Return (X, Y) of the center of cell containing provided text 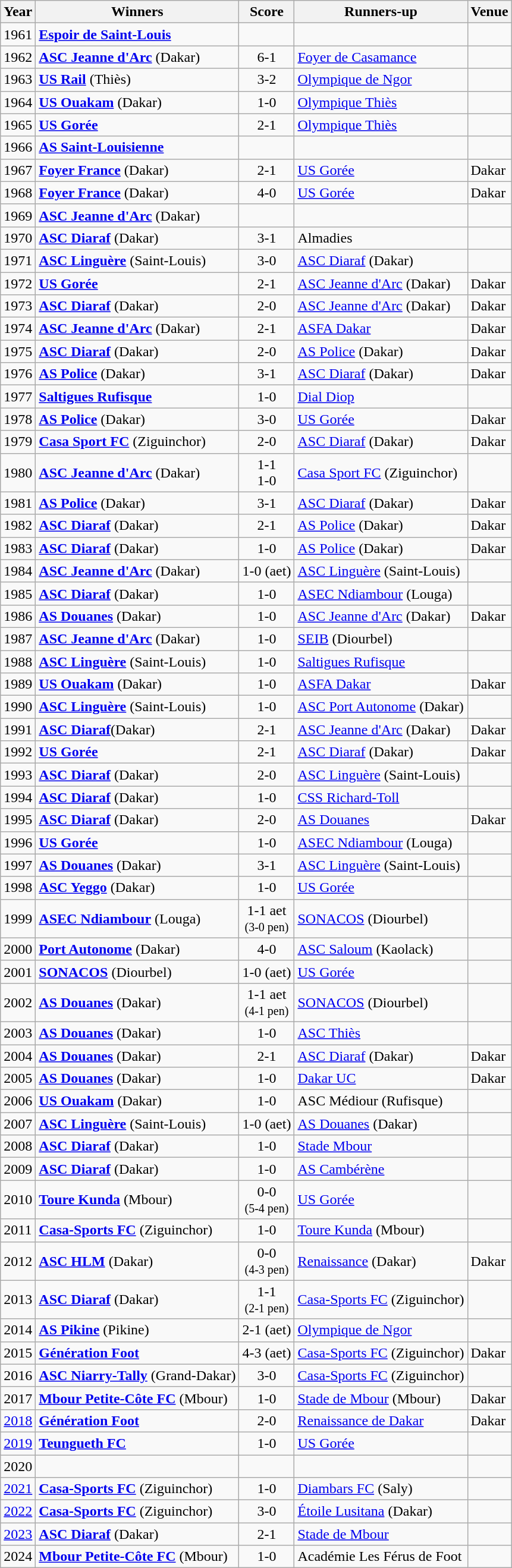
AS Saint-Louisienne (137, 147)
2007 (18, 1124)
Renaissance de Dakar (381, 1421)
2009 (18, 1169)
1992 (18, 752)
1993 (18, 775)
ASC HLM (Dakar) (137, 1261)
2024 (18, 1557)
1966 (18, 147)
1999 (18, 918)
1983 (18, 548)
1996 (18, 843)
1965 (18, 125)
Renaissance (Dakar) (381, 1261)
2018 (18, 1421)
2002 (18, 1003)
Almadies (381, 238)
AS Douanes (381, 820)
1-1 aet(3-0 pen) (266, 918)
CSS Richard-Toll (381, 797)
2006 (18, 1101)
1984 (18, 571)
Foyer de Casamance (381, 57)
Year (18, 12)
6-1 (266, 57)
1989 (18, 684)
1995 (18, 820)
2017 (18, 1398)
ASC Diaraf(Dakar) (137, 730)
2013 (18, 1300)
1998 (18, 888)
2-1 (aet) (266, 1330)
1988 (18, 662)
4-3 (aet) (266, 1353)
2003 (18, 1033)
2015 (18, 1353)
1980 (18, 472)
1968 (18, 193)
1974 (18, 329)
1-11-0 (266, 472)
2001 (18, 972)
Score (266, 12)
1986 (18, 616)
1970 (18, 238)
1-1(2-1 pen) (266, 1300)
2008 (18, 1146)
1990 (18, 707)
1964 (18, 102)
Teungueth FC (137, 1443)
2021 (18, 1489)
Stade Mbour (381, 1146)
1973 (18, 306)
AS Cambérène (381, 1169)
2012 (18, 1261)
AS Pikine (Pikine) (137, 1330)
1963 (18, 80)
1961 (18, 34)
1962 (18, 57)
2000 (18, 949)
1972 (18, 284)
1967 (18, 170)
ASC Yeggo (Dakar) (137, 888)
1-1 aet(4-1 pen) (266, 1003)
ASC Port Autonome (Dakar) (381, 707)
0-0(5-4 pen) (266, 1200)
Académie Les Férus de Foot (381, 1557)
1985 (18, 593)
1971 (18, 260)
1994 (18, 797)
2010 (18, 1200)
ASC Thiès (381, 1033)
Venue (489, 12)
2020 (18, 1466)
1979 (18, 442)
1981 (18, 503)
2022 (18, 1512)
1997 (18, 865)
US Rail (Thiès) (137, 80)
1987 (18, 639)
Étoile Lusitana (Dakar) (381, 1512)
ASC Saloum (Kaolack) (381, 949)
0-0(4-3 pen) (266, 1261)
2011 (18, 1230)
SEIB (Diourbel) (381, 639)
Port Autonome (Dakar) (137, 949)
1977 (18, 397)
ASC Médiour (Rufisque) (381, 1101)
2004 (18, 1055)
1982 (18, 526)
2019 (18, 1443)
Dial Diop (381, 397)
Winners (137, 12)
Dakar UC (381, 1079)
2016 (18, 1375)
Espoir de Saint-Louis (137, 34)
2014 (18, 1330)
ASC Niarry-Tally (Grand-Dakar) (137, 1375)
1991 (18, 730)
Diambars FC (Saly) (381, 1489)
Stade de Mbour (Mbour) (381, 1398)
Stade de Mbour (381, 1534)
2005 (18, 1079)
1976 (18, 374)
3-2 (266, 80)
2023 (18, 1534)
Runners-up (381, 12)
1969 (18, 215)
1978 (18, 419)
1975 (18, 351)
